Return [X, Y] of the center of cell containing provided text 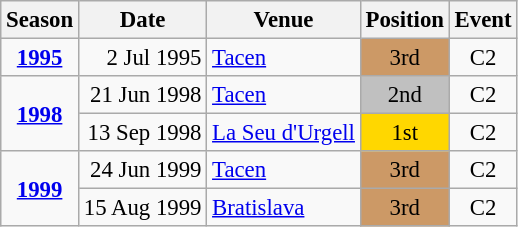
1st [404, 133]
24 Jun 1999 [142, 170]
13 Sep 1998 [142, 133]
Position [404, 20]
2 Jul 1995 [142, 58]
Date [142, 20]
Season [40, 20]
La Seu d'Urgell [284, 133]
1998 [40, 114]
Venue [284, 20]
2nd [404, 95]
1999 [40, 188]
15 Aug 1999 [142, 208]
Event [483, 20]
Bratislava [284, 208]
1995 [40, 58]
21 Jun 1998 [142, 95]
